Capture the cell that displays the provided text and extract its [X, Y] central coordinate. 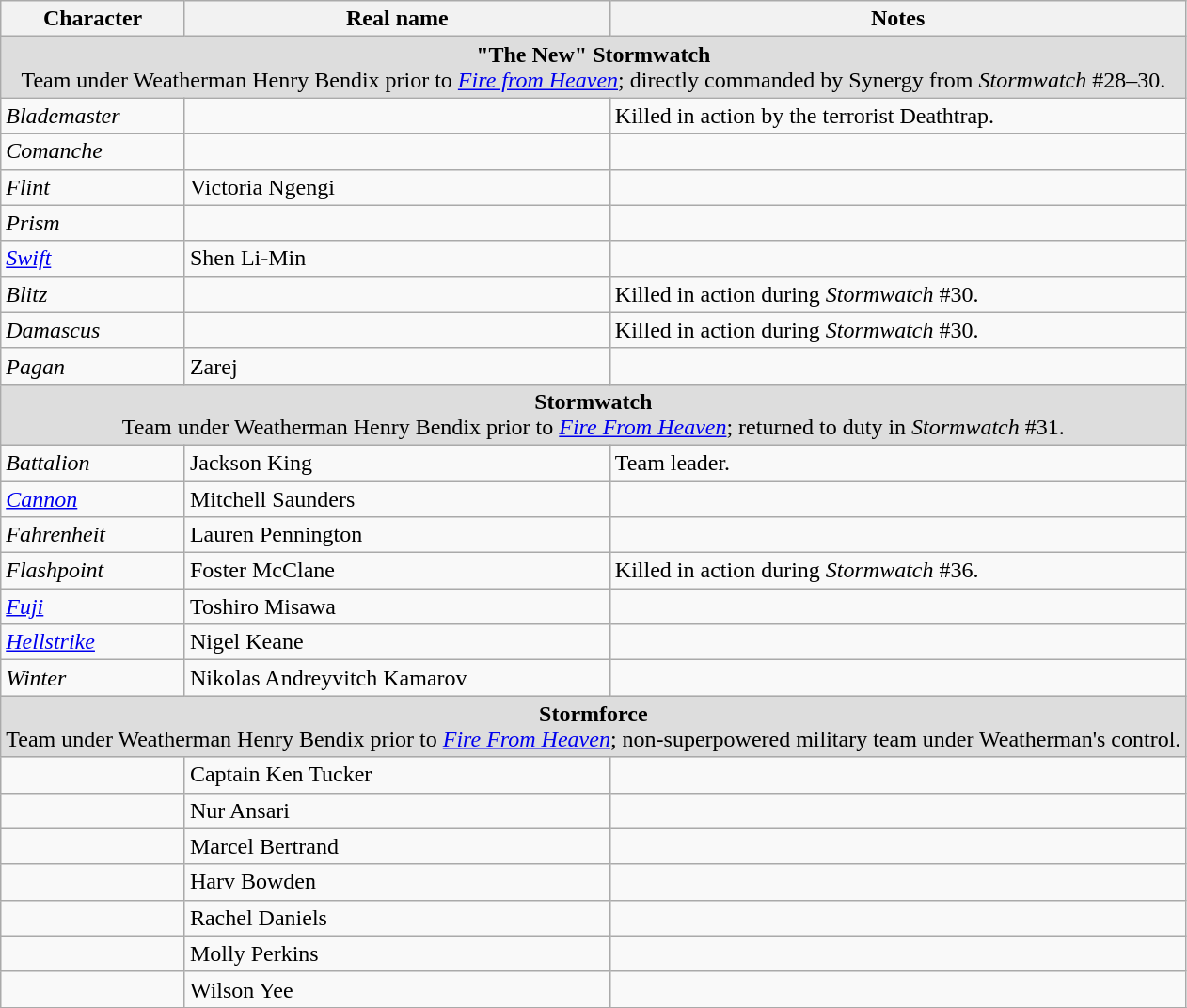
Cannon [93, 499]
Killed in action during Stormwatch #36. [897, 571]
Battalion [93, 463]
Killed in action by the terrorist Deathtrap. [897, 116]
Fuji [93, 606]
Nur Ansari [397, 811]
"The New" StormwatchTeam under Weatherman Henry Bendix prior to Fire from Heaven; directly commanded by Synergy from Stormwatch #28–30. [593, 68]
Prism [93, 223]
Flashpoint [93, 571]
Blademaster [93, 116]
Damascus [93, 330]
Mitchell Saunders [397, 499]
Notes [897, 19]
Shen Li-Min [397, 259]
Fahrenheit [93, 535]
Lauren Pennington [397, 535]
Zarej [397, 366]
Captain Ken Tucker [397, 775]
Real name [397, 19]
Comanche [93, 151]
Rachel Daniels [397, 918]
Character [93, 19]
Pagan [93, 366]
Foster McClane [397, 571]
Nigel Keane [397, 642]
Swift [93, 259]
Winter [93, 678]
Jackson King [397, 463]
Molly Perkins [397, 953]
Blitz [93, 294]
StormforceTeam under Weatherman Henry Bendix prior to Fire From Heaven; non-superpowered military team under Weatherman's control. [593, 726]
Flint [93, 187]
Team leader. [897, 463]
StormwatchTeam under Weatherman Henry Bendix prior to Fire From Heaven; returned to duty in Stormwatch #31. [593, 414]
Marcel Bertrand [397, 846]
Nikolas Andreyvitch Kamarov [397, 678]
Hellstrike [93, 642]
Harv Bowden [397, 882]
Victoria Ngengi [397, 187]
Wilson Yee [397, 989]
Toshiro Misawa [397, 606]
